Return (X, Y) of the center of cell containing provided text 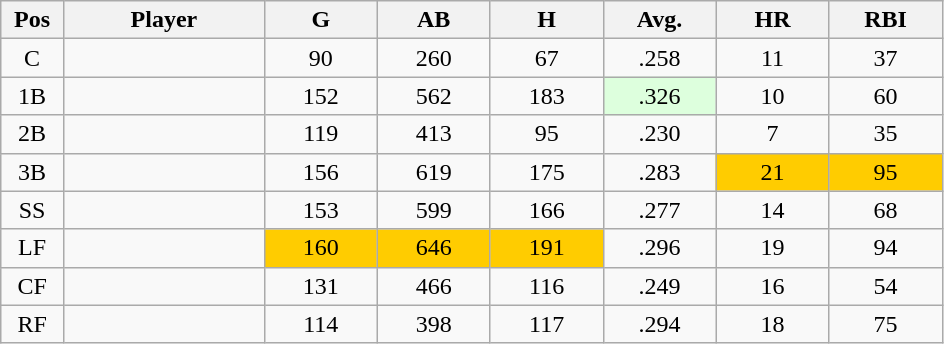
.230 (660, 134)
37 (886, 58)
119 (320, 134)
116 (546, 286)
.296 (660, 248)
94 (886, 248)
1B (32, 96)
619 (434, 172)
646 (434, 248)
18 (772, 324)
183 (546, 96)
Avg. (660, 20)
.294 (660, 324)
156 (320, 172)
260 (434, 58)
CF (32, 286)
153 (320, 210)
AB (434, 20)
11 (772, 58)
117 (546, 324)
175 (546, 172)
90 (320, 58)
599 (434, 210)
16 (772, 286)
114 (320, 324)
RF (32, 324)
H (546, 20)
191 (546, 248)
LF (32, 248)
466 (434, 286)
3B (32, 172)
7 (772, 134)
131 (320, 286)
413 (434, 134)
398 (434, 324)
.249 (660, 286)
SS (32, 210)
.258 (660, 58)
Pos (32, 20)
10 (772, 96)
60 (886, 96)
G (320, 20)
2B (32, 134)
RBI (886, 20)
160 (320, 248)
Player (164, 20)
.283 (660, 172)
.277 (660, 210)
152 (320, 96)
21 (772, 172)
75 (886, 324)
562 (434, 96)
68 (886, 210)
19 (772, 248)
HR (772, 20)
35 (886, 134)
54 (886, 286)
14 (772, 210)
166 (546, 210)
.326 (660, 96)
67 (546, 58)
C (32, 58)
